For the text-containing cell, return its midpoint in [X, Y] coordinate format. 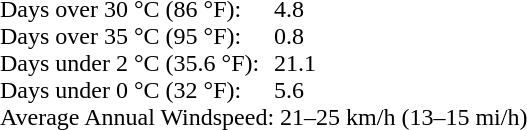
Days under 2 °C (35.6 °F): [137, 64]
0.8 [400, 36]
5.6 [400, 90]
21.1 [400, 64]
Days under 0 °C (32 °F): [137, 90]
Days over 35 °C (95 °F): [137, 36]
